Capture the cell that displays the provided text and extract its [X, Y] central coordinate. 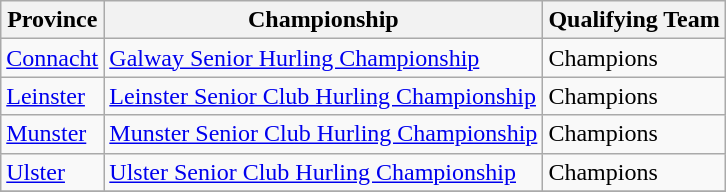
Championship [324, 20]
Leinster Senior Club Hurling Championship [324, 96]
Galway Senior Hurling Championship [324, 58]
Ulster [52, 172]
Connacht [52, 58]
Ulster Senior Club Hurling Championship [324, 172]
Munster [52, 134]
Munster Senior Club Hurling Championship [324, 134]
Qualifying Team [634, 20]
Province [52, 20]
Leinster [52, 96]
